Capture the cell that displays the provided text and extract its (X, Y) central coordinate. 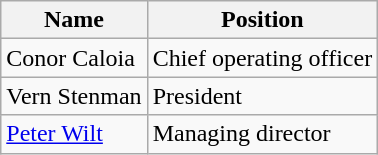
Name (74, 20)
Peter Wilt (74, 134)
Chief operating officer (262, 58)
Position (262, 20)
Managing director (262, 134)
Vern Stenman (74, 96)
Conor Caloia (74, 58)
President (262, 96)
